Extract the [X, Y] coordinate from the center of the cell holding the provided text.  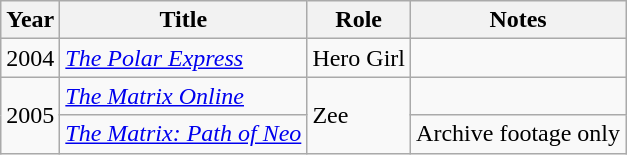
The Matrix Online [184, 96]
2005 [30, 115]
Year [30, 20]
The Matrix: Path of Neo [184, 134]
Title [184, 20]
Role [359, 20]
The Polar Express [184, 58]
Zee [359, 115]
2004 [30, 58]
Notes [518, 20]
Archive footage only [518, 134]
Hero Girl [359, 58]
